Extract the (x, y) coordinate from the center of the cell holding the provided text.  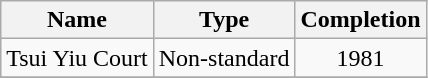
Tsui Yiu Court (78, 58)
1981 (360, 58)
Non-standard (224, 58)
Type (224, 20)
Name (78, 20)
Completion (360, 20)
